Capture the cell that displays the provided text and extract its [x, y] central coordinate. 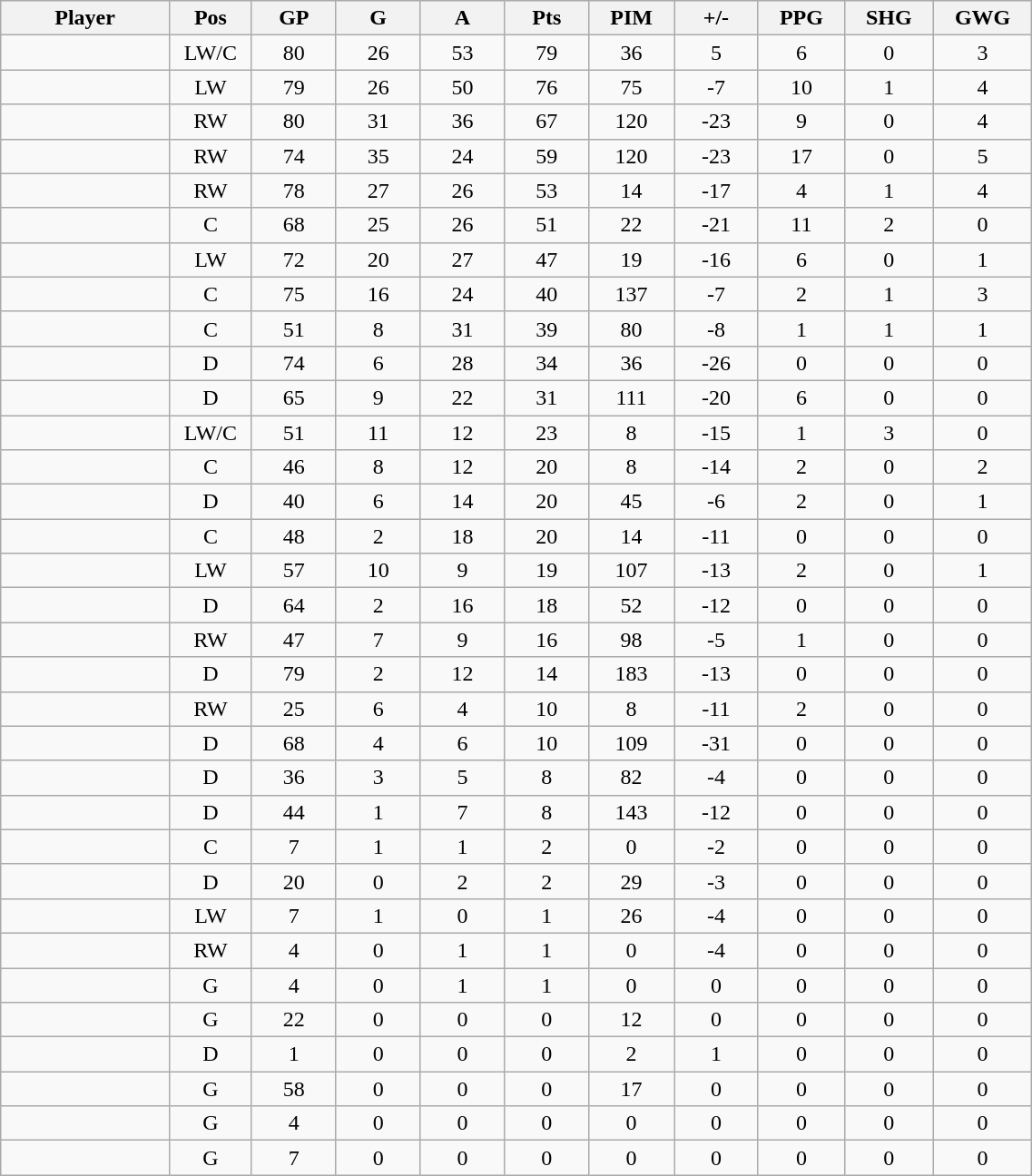
-15 [715, 433]
GP [294, 18]
Player [85, 18]
34 [546, 363]
45 [632, 502]
-8 [715, 328]
143 [632, 812]
46 [294, 467]
67 [546, 122]
-26 [715, 363]
GWG [982, 18]
-14 [715, 467]
-6 [715, 502]
137 [632, 294]
65 [294, 397]
109 [632, 743]
107 [632, 571]
39 [546, 328]
48 [294, 536]
52 [632, 605]
58 [294, 1089]
-3 [715, 881]
50 [463, 87]
A [463, 18]
72 [294, 260]
-21 [715, 225]
23 [546, 433]
111 [632, 397]
PIM [632, 18]
44 [294, 812]
-16 [715, 260]
SHG [889, 18]
76 [546, 87]
Pos [211, 18]
64 [294, 605]
-2 [715, 847]
29 [632, 881]
PPG [801, 18]
28 [463, 363]
98 [632, 640]
-20 [715, 397]
183 [632, 674]
78 [294, 191]
-31 [715, 743]
Pts [546, 18]
+/- [715, 18]
82 [632, 778]
57 [294, 571]
-5 [715, 640]
59 [546, 156]
35 [378, 156]
-17 [715, 191]
